Scan for the cell matching the given text and deliver its (x, y) coordinate at center. 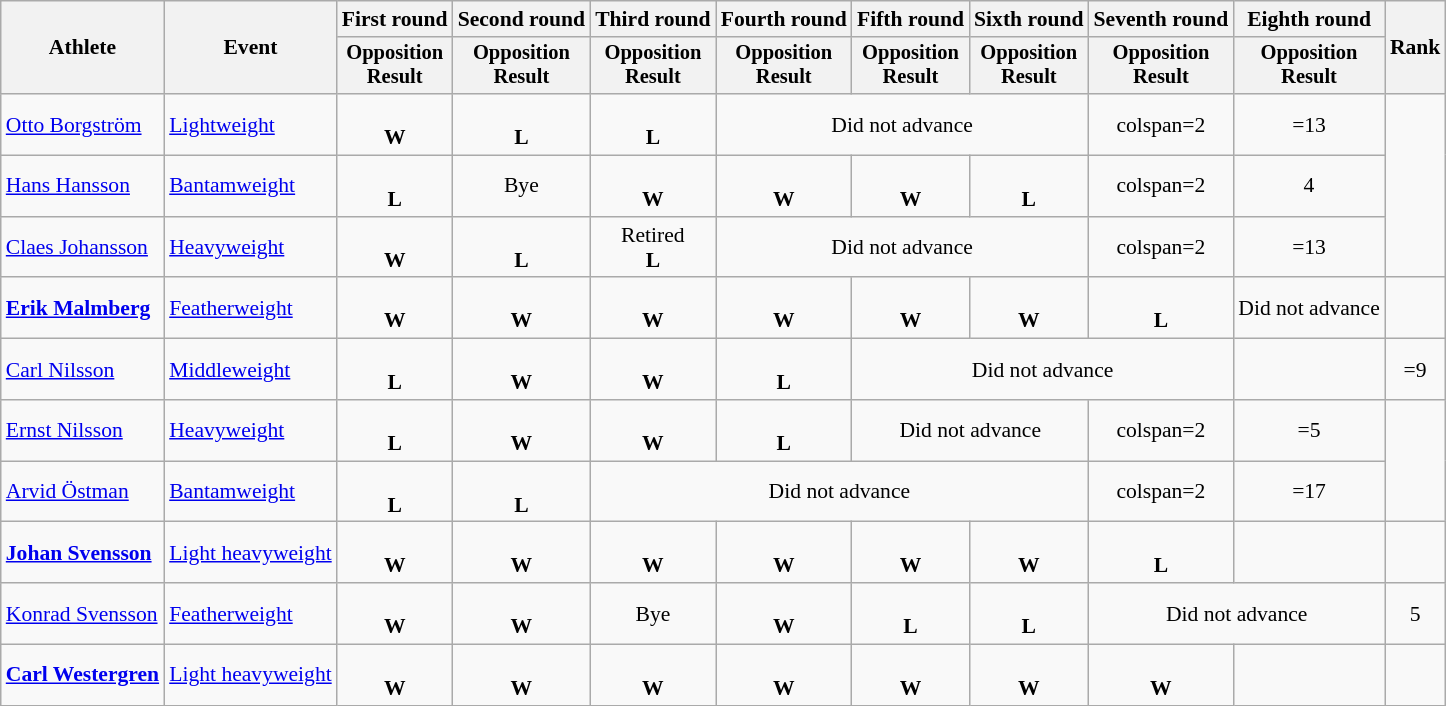
Arvid Östman (82, 492)
Otto Borgström (82, 124)
=9 (1416, 370)
Middleweight (250, 370)
Third round (653, 19)
Fourth round (784, 19)
Carl Nilsson (82, 370)
Eighth round (1309, 19)
Carl Westergren (82, 676)
Claes Johansson (82, 248)
=5 (1309, 430)
Second round (522, 19)
Ernst Nilsson (82, 430)
Lightweight (250, 124)
Hans Hansson (82, 186)
Athlete (82, 48)
Fifth round (910, 19)
Seventh round (1162, 19)
First round (395, 19)
Retired L (653, 248)
5 (1416, 614)
Rank (1416, 48)
Sixth round (1029, 19)
Konrad Svensson (82, 614)
Event (250, 48)
Johan Svensson (82, 552)
4 (1309, 186)
=17 (1309, 492)
Erik Malmberg (82, 308)
